Return the [x, y] coordinate for the center point of the cell that contains the specified text.  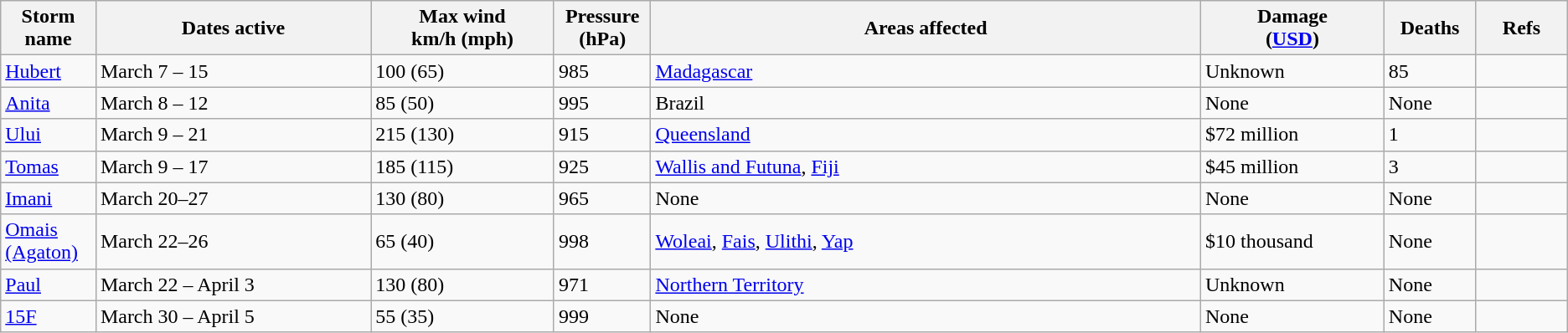
Northern Territory [926, 284]
$10 thousand [1292, 241]
925 [601, 166]
Deaths [1429, 28]
Dates active [233, 28]
65 (40) [462, 241]
March 9 – 21 [233, 135]
Madagascar [926, 71]
Wallis and Futuna, Fiji [926, 166]
100 (65) [462, 71]
995 [601, 103]
$45 million [1292, 166]
March 8 – 12 [233, 103]
March 22–26 [233, 241]
1 [1429, 135]
Ului [49, 135]
999 [601, 316]
$72 million [1292, 135]
998 [601, 241]
185 (115) [462, 166]
March 30 – April 5 [233, 316]
Imani [49, 198]
85 [1429, 71]
Pressure(hPa) [601, 28]
55 (35) [462, 316]
March 22 – April 3 [233, 284]
Brazil [926, 103]
Queensland [926, 135]
971 [601, 284]
Anita [49, 103]
Woleai, Fais, Ulithi, Yap [926, 241]
March 20–27 [233, 198]
915 [601, 135]
Refs [1522, 28]
March 7 – 15 [233, 71]
215 (130) [462, 135]
Tomas [49, 166]
Hubert [49, 71]
Max windkm/h (mph) [462, 28]
Paul [49, 284]
Storm name [49, 28]
15F [49, 316]
965 [601, 198]
Omais (Agaton) [49, 241]
Damage(USD) [1292, 28]
85 (50) [462, 103]
Areas affected [926, 28]
3 [1429, 166]
985 [601, 71]
March 9 – 17 [233, 166]
